Output the [x, y] coordinate of the center of the cell containing the given text.  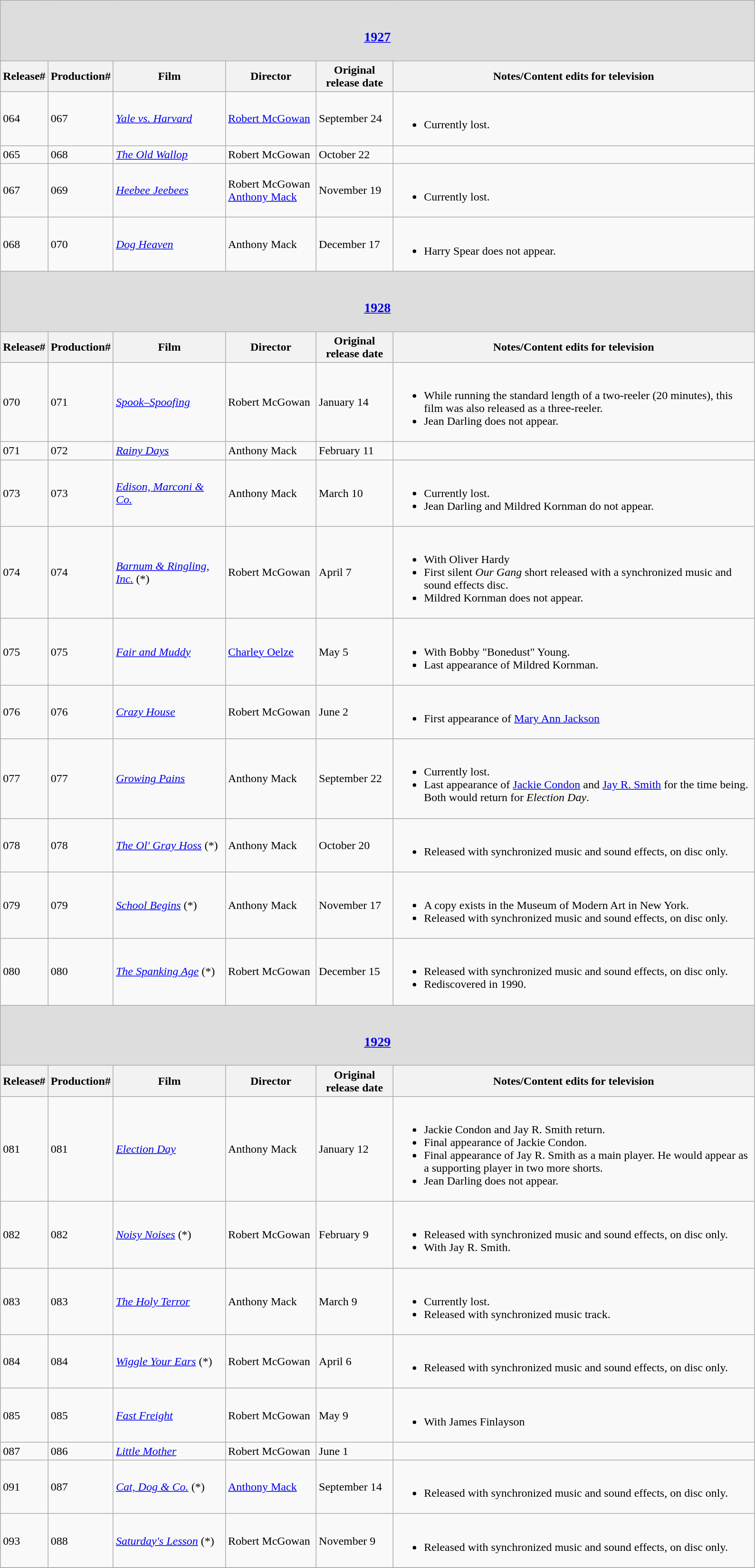
The Old Wallop [169, 154]
1928 [377, 301]
Edison, Marconi & Co. [169, 493]
Wiggle Your Ears (*) [169, 1362]
069 [81, 190]
September 22 [354, 778]
The Spanking Age (*) [169, 972]
April 7 [354, 573]
September 24 [354, 119]
October 20 [354, 845]
December 17 [354, 244]
1929 [377, 1035]
September 14 [354, 1487]
093 [24, 1540]
065 [24, 154]
First appearance of Mary Ann Jackson [574, 712]
Fair and Muddy [169, 652]
Rainy Days [169, 451]
1927 [377, 30]
091 [24, 1487]
Yale vs. Harvard [169, 119]
072 [81, 451]
While running the standard length of a two-reeler (20 minutes), this film was also released as a three-reeler.Jean Darling does not appear. [574, 402]
May 9 [354, 1415]
The Ol' Gray Hoss (*) [169, 845]
January 12 [354, 1149]
Cat, Dog & Co. (*) [169, 1487]
Currently lost.Jean Darling and Mildred Kornman do not appear. [574, 493]
Charley Oelze [271, 652]
June 2 [354, 712]
November 9 [354, 1540]
Barnum & Ringling, Inc. (*) [169, 573]
March 9 [354, 1301]
086 [81, 1451]
The Holy Terror [169, 1301]
With James Finlayson [574, 1415]
Robert McGowanAnthony Mack [271, 190]
Currently lost.Last appearance of Jackie Condon and Jay R. Smith for the time being. Both would return for Election Day. [574, 778]
March 10 [354, 493]
December 15 [354, 972]
Election Day [169, 1149]
Harry Spear does not appear. [574, 244]
November 19 [354, 190]
Heebee Jeebees [169, 190]
Spook–Spoofing [169, 402]
With Oliver HardyFirst silent Our Gang short released with a synchronized music and sound effects disc.Mildred Kornman does not appear. [574, 573]
School Begins (*) [169, 905]
064 [24, 119]
February 9 [354, 1235]
A copy exists in the Museum of Modern Art in New York.Released with synchronized music and sound effects, on disc only. [574, 905]
October 22 [354, 154]
November 17 [354, 905]
Crazy House [169, 712]
Released with synchronized music and sound effects, on disc only.Rediscovered in 1990. [574, 972]
April 6 [354, 1362]
Growing Pains [169, 778]
Currently lost.Released with synchronized music track. [574, 1301]
088 [81, 1540]
With Bobby "Bonedust" Young.Last appearance of Mildred Kornman. [574, 652]
Saturday's Lesson (*) [169, 1540]
Fast Freight [169, 1415]
Released with synchronized music and sound effects, on disc only.With Jay R. Smith. [574, 1235]
Noisy Noises (*) [169, 1235]
June 1 [354, 1451]
Dog Heaven [169, 244]
May 5 [354, 652]
Little Mother [169, 1451]
February 11 [354, 451]
January 14 [354, 402]
